Pinpoint the cell where the given text exists, returning its (X, Y) midpoint coordinate. 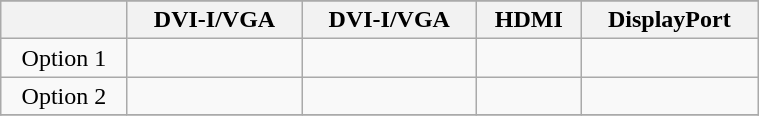
Option 1 (64, 58)
HDMI (529, 20)
DisplayPort (670, 20)
Option 2 (64, 96)
